Determine the [x, y] coordinate at the center of the cell enclosing the given text.  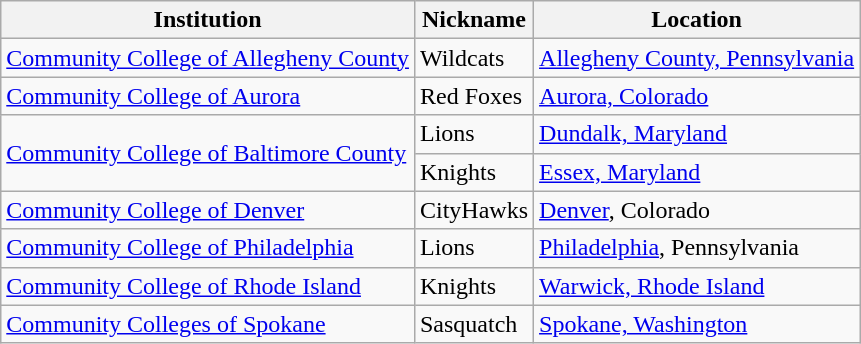
Allegheny County, Pennsylvania [697, 58]
Community College of Aurora [208, 96]
CityHawks [474, 210]
Spokane, Washington [697, 324]
Community College of Allegheny County [208, 58]
Institution [208, 20]
Community College of Philadelphia [208, 248]
Red Foxes [474, 96]
Dundalk, Maryland [697, 134]
Philadelphia, Pennsylvania [697, 248]
Community College of Baltimore County [208, 153]
Location [697, 20]
Denver, Colorado [697, 210]
Essex, Maryland [697, 172]
Aurora, Colorado [697, 96]
Warwick, Rhode Island [697, 286]
Wildcats [474, 58]
Community Colleges of Spokane [208, 324]
Community College of Denver [208, 210]
Nickname [474, 20]
Sasquatch [474, 324]
Community College of Rhode Island [208, 286]
